From the cell containing the given text, extract its center point as (x, y) coordinate. 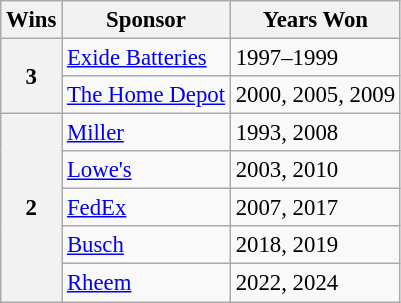
1993, 2008 (315, 133)
Exide Batteries (146, 58)
1997–1999 (315, 58)
FedEx (146, 208)
Miller (146, 133)
2 (32, 208)
2007, 2017 (315, 208)
Wins (32, 20)
Lowe's (146, 170)
Years Won (315, 20)
The Home Depot (146, 95)
Rheem (146, 283)
Busch (146, 245)
Sponsor (146, 20)
2003, 2010 (315, 170)
2022, 2024 (315, 283)
2018, 2019 (315, 245)
3 (32, 76)
2000, 2005, 2009 (315, 95)
